Search for the cell housing the specified text and yield its [x, y] center coordinate. 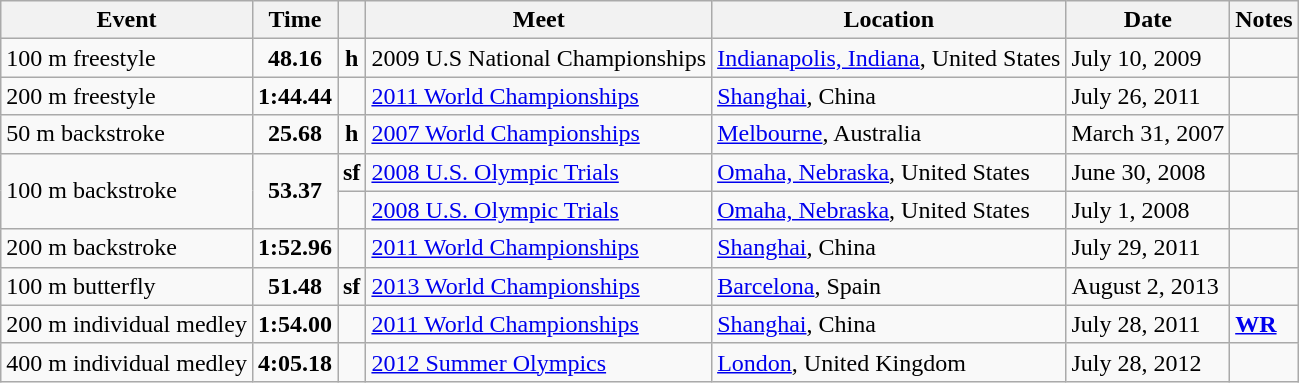
50 m backstroke [127, 134]
March 31, 2007 [1148, 134]
100 m freestyle [127, 58]
Event [127, 20]
400 m individual medley [127, 362]
200 m backstroke [127, 248]
25.68 [294, 134]
51.48 [294, 286]
Time [294, 20]
48.16 [294, 58]
July 28, 2012 [1148, 362]
Meet [539, 20]
2007 World Championships [539, 134]
2012 Summer Olympics [539, 362]
1:52.96 [294, 248]
London, United Kingdom [889, 362]
1:44.44 [294, 96]
Location [889, 20]
200 m freestyle [127, 96]
July 29, 2011 [1148, 248]
1:54.00 [294, 324]
WR [1264, 324]
Date [1148, 20]
4:05.18 [294, 362]
Indianapolis, Indiana, United States [889, 58]
June 30, 2008 [1148, 172]
Melbourne, Australia [889, 134]
July 28, 2011 [1148, 324]
Notes [1264, 20]
200 m individual medley [127, 324]
Barcelona, Spain [889, 286]
July 26, 2011 [1148, 96]
August 2, 2013 [1148, 286]
2009 U.S National Championships [539, 58]
53.37 [294, 191]
July 10, 2009 [1148, 58]
July 1, 2008 [1148, 210]
100 m backstroke [127, 191]
100 m butterfly [127, 286]
2013 World Championships [539, 286]
